Return (X, Y) of the center of cell containing provided text 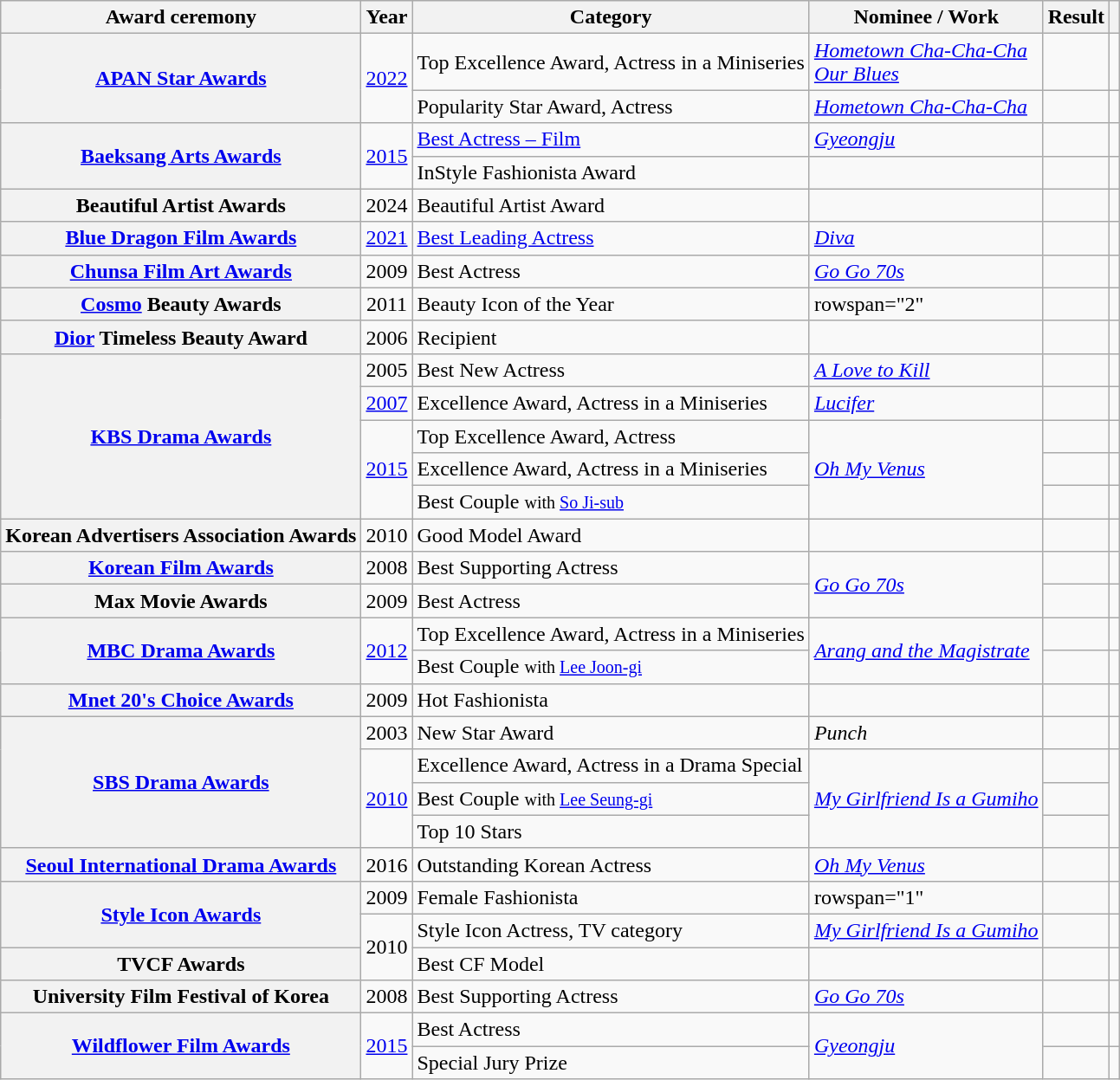
Result (1076, 17)
Best Couple with Lee Joon-gi (611, 667)
MBC Drama Awards (181, 650)
Hot Fashionista (611, 700)
Year (386, 17)
2016 (386, 864)
rowspan="1" (926, 897)
Top Excellence Award, Actress (611, 436)
Punch (926, 733)
2007 (386, 403)
Category (611, 17)
APAN Star Awards (181, 78)
Dior Timeless Beauty Award (181, 337)
2006 (386, 337)
Wildflower Film Awards (181, 1046)
Best New Actress (611, 370)
Best Leading Actress (611, 238)
InStyle Fashionista Award (611, 172)
Max Movie Awards (181, 601)
Hometown Cha-Cha-ChaOur Blues (926, 62)
2003 (386, 733)
Arang and the Magistrate (926, 650)
Best Actress – Film (611, 139)
2005 (386, 370)
Style Icon Awards (181, 914)
2022 (386, 78)
Best CF Model (611, 964)
Popularity Star Award, Actress (611, 107)
2011 (386, 304)
Korean Film Awards (181, 568)
Baeksang Arts Awards (181, 156)
Recipient (611, 337)
2012 (386, 650)
Blue Dragon Film Awards (181, 238)
rowspan="2" (926, 304)
Style Icon Actress, TV category (611, 930)
2021 (386, 238)
Diva (926, 238)
Lucifer (926, 403)
Seoul International Drama Awards (181, 864)
Beauty Icon of the Year (611, 304)
Female Fashionista (611, 897)
Beautiful Artist Award (611, 205)
KBS Drama Awards (181, 436)
A Love to Kill (926, 370)
2024 (386, 205)
Excellence Award, Actress in a Drama Special (611, 766)
Hometown Cha-Cha-Cha (926, 107)
Good Model Award (611, 535)
Special Jury Prize (611, 1063)
Mnet 20's Choice Awards (181, 700)
Top 10 Stars (611, 831)
Outstanding Korean Actress (611, 864)
Chunsa Film Art Awards (181, 271)
Beautiful Artist Awards (181, 205)
University Film Festival of Korea (181, 997)
Best Couple with Lee Seung-gi (611, 799)
Korean Advertisers Association Awards (181, 535)
Cosmo Beauty Awards (181, 304)
SBS Drama Awards (181, 782)
New Star Award (611, 733)
TVCF Awards (181, 964)
Best Couple with So Ji-sub (611, 502)
Award ceremony (181, 17)
Nominee / Work (926, 17)
